Search for the cell housing the specified text and yield its [X, Y] center coordinate. 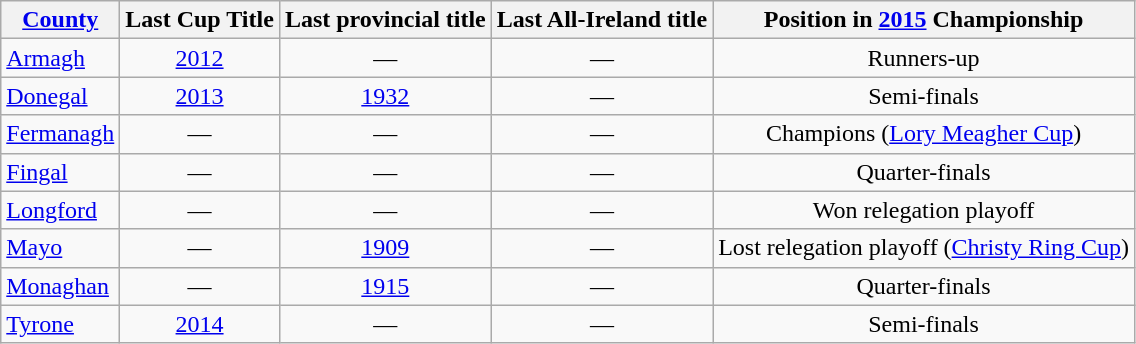
Last Cup Title [200, 20]
Fingal [60, 172]
2012 [200, 58]
Runners-up [924, 58]
County [60, 20]
2013 [200, 96]
Armagh [60, 58]
Last All-Ireland title [602, 20]
Longford [60, 210]
1932 [385, 96]
2014 [200, 324]
Champions (Lory Meagher Cup) [924, 134]
1909 [385, 248]
Fermanagh [60, 134]
Lost relegation playoff (Christy Ring Cup) [924, 248]
Position in 2015 Championship [924, 20]
Last provincial title [385, 20]
Tyrone [60, 324]
1915 [385, 286]
Monaghan [60, 286]
Mayo [60, 248]
Donegal [60, 96]
Won relegation playoff [924, 210]
